Detect which cell encompasses the target text, then output its (x, y) center coordinate. 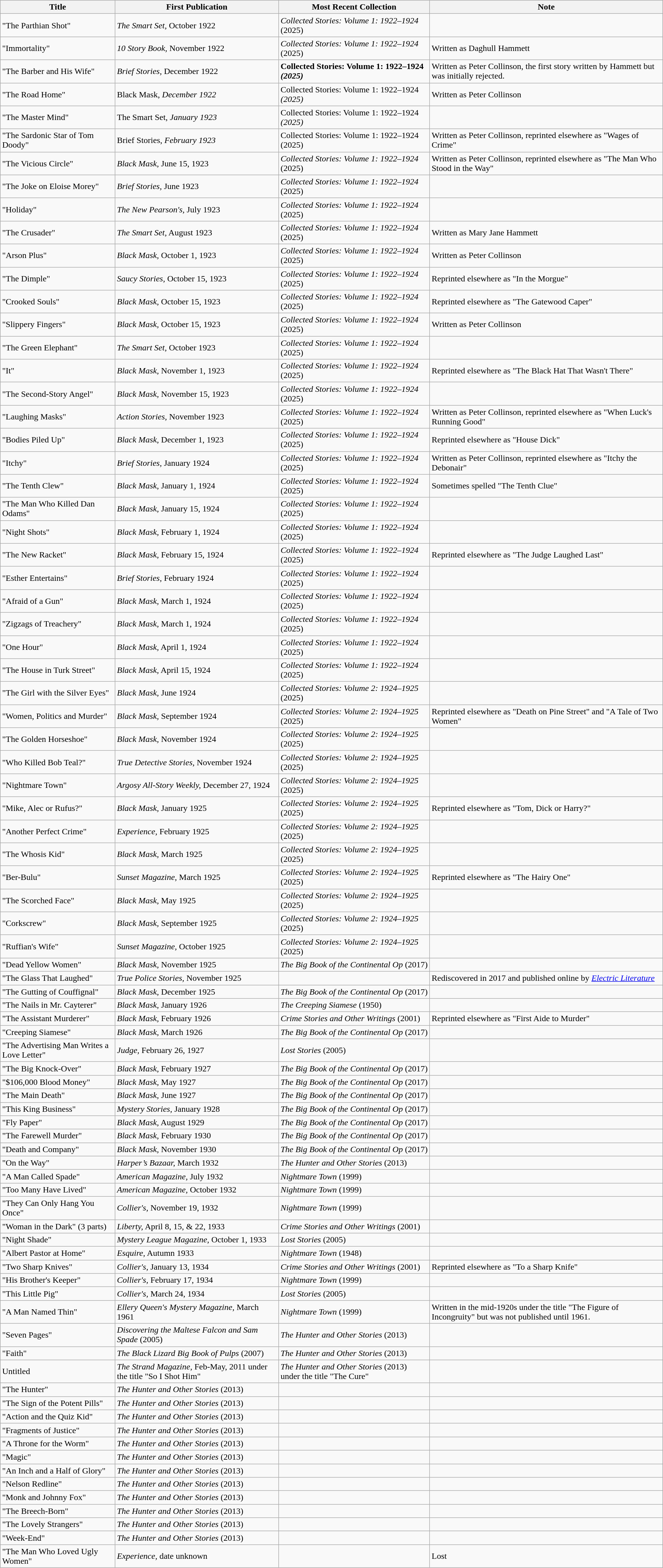
Black Mask, December 1, 1923 (197, 440)
"Bodies Piled Up" (58, 440)
"Seven Pages" (58, 1335)
Black Mask, December 1925 (197, 991)
"Nightmare Town" (58, 785)
Lost (546, 1556)
Note (546, 7)
"Ber-Bulu" (58, 877)
"Woman in the Dark" (3 parts) (58, 1226)
Judge, February 26, 1927 (197, 1051)
Black Mask, January 1, 1924 (197, 486)
Sunset Magazine, October 1925 (197, 946)
"Laughing Masks" (58, 417)
Experience, February 1925 (197, 831)
The Smart Set, October 1923 (197, 348)
Sunset Magazine, March 1925 (197, 877)
True Detective Stories, November 1924 (197, 762)
Written as Peter Collinson, reprinted elsewhere as "Itchy the Debonair" (546, 463)
Written as Peter Collinson, reprinted elsewhere as "Wages of Crime" (546, 140)
Black Mask, November 1924 (197, 739)
Black Mask, March 1926 (197, 1032)
Brief Stories, December 1922 (197, 71)
Reprinted elsewhere as "House Dick" (546, 440)
Black Mask, April 15, 1924 (197, 670)
"Fly Paper" (58, 1122)
"Monk and Johnny Fox" (58, 1498)
Written as Daghull Hammett (546, 48)
Written in the mid-1920s under the title "The Figure of Incongruity" but was not published until 1961. (546, 1312)
"The Gutting of Couffignal" (58, 991)
The Creeping Siamese (1950) (354, 1005)
"The Whosis Kid" (58, 854)
"A Man Called Spade" (58, 1176)
"Magic" (58, 1457)
"Night Shots" (58, 532)
"The Hunter" (58, 1390)
Reprinted elsewhere as "The Black Hat That Wasn't There" (546, 371)
Reprinted elsewhere as "In the Morgue" (546, 278)
American Magazine, October 1932 (197, 1190)
"Crooked Souls" (58, 302)
Black Mask, March 1925 (197, 854)
Black Mask, February 1926 (197, 1019)
"Another Perfect Crime" (58, 831)
"The Assistant Murderer" (58, 1019)
Black Mask, May 1925 (197, 900)
Rediscovered in 2017 and published online by Electric Literature (546, 978)
Sometimes spelled "The Tenth Clue" (546, 486)
"An Inch and a Half of Glory" (58, 1471)
"Dead Yellow Women" (58, 965)
"The Big Knock-Over" (58, 1069)
"The Vicious Circle" (58, 164)
Collier's, January 13, 1934 (197, 1267)
"The Scorched Face" (58, 900)
Collier's, November 19, 1932 (197, 1208)
"The Advertising Man Writes a Love Letter" (58, 1051)
"Creeping Siamese" (58, 1032)
Most Recent Collection (354, 7)
"The Dimple" (58, 278)
Title (58, 7)
Black Mask, June 1927 (197, 1095)
"The Tenth Clew" (58, 486)
Esquire, Autumn 1933 (197, 1253)
Black Mask, February 1930 (197, 1136)
Reprinted elsewhere as "To a Sharp Knife" (546, 1267)
"The Road Home" (58, 94)
"Women, Politics and Murder" (58, 716)
"Holiday" (58, 210)
"On the Way" (58, 1163)
Black Mask, April 1, 1924 (197, 647)
Reprinted elsewhere as "The Judge Laughed Last" (546, 555)
The Smart Set, October 1922 (197, 25)
Written as Peter Collinson, reprinted elsewhere as "When Luck's Running Good" (546, 417)
"Arson Plus" (58, 256)
Brief Stories, June 1923 (197, 186)
"Itchy" (58, 463)
"The Man Who Killed Dan Odams" (58, 509)
Written as Peter Collinson, the first story written by Hammett but was initially rejected. (546, 71)
Black Mask, October 1, 1923 (197, 256)
Experience, date unknown (197, 1556)
"Action and the Quiz Kid" (58, 1417)
"The Second-Story Angel" (58, 394)
"Ruffian's Wife" (58, 946)
Black Mask, June 15, 1923 (197, 164)
Discovering the Maltese Falcon and Sam Spade (2005) (197, 1335)
Black Mask, May 1927 (197, 1082)
"A Man Named Thin" (58, 1312)
"Fragments of Justice" (58, 1430)
"Two Sharp Knives" (58, 1267)
The Hunter and Other Stories (2013) under the title "The Cure" (354, 1371)
Reprinted elsewhere as "Tom, Dick or Harry?" (546, 808)
10 Story Book, November 1922 (197, 48)
"$106,000 Blood Money" (58, 1082)
The Strand Magazine, Feb-May, 2011 under the title "So I Shot Him" (197, 1371)
"The Farewell Murder" (58, 1136)
"The Joke on Eloise Morey" (58, 186)
Collier's, February 17, 1934 (197, 1280)
Black Mask, September 1925 (197, 923)
"The Sign of the Potent Pills" (58, 1403)
"Too Many Have Lived" (58, 1190)
Harper’s Bazaar, March 1932 (197, 1163)
"The Nails in Mr. Cayterer" (58, 1005)
"Slippery Fingers" (58, 325)
Black Mask, February 1, 1924 (197, 532)
"The Girl with the Silver Eyes" (58, 693)
Untitled (58, 1371)
"Mike, Alec or Rufus?" (58, 808)
"One Hour" (58, 647)
"The Glass That Laughed" (58, 978)
"Nelson Redline" (58, 1484)
"It" (58, 371)
"Death and Company" (58, 1149)
Black Mask, June 1924 (197, 693)
Brief Stories, January 1924 (197, 463)
"They Can Only Hang You Once" (58, 1208)
"Esther Entertains" (58, 578)
True Police Stories, November 1925 (197, 978)
Ellery Queen's Mystery Magazine, March 1961 (197, 1312)
"The Main Death" (58, 1095)
"The Parthian Shot" (58, 25)
Black Mask, August 1929 (197, 1122)
Black Mask, February 1927 (197, 1069)
Black Mask, November 15, 1923 (197, 394)
"The Lovely Strangers" (58, 1524)
The Black Lizard Big Book of Pulps (2007) (197, 1353)
Black Mask, November 1, 1923 (197, 371)
"The Barber and His Wife" (58, 71)
The New Pearson's, July 1923 (197, 210)
The Smart Set, January 1923 (197, 118)
Black Mask, September 1924 (197, 716)
"Zigzags of Treachery" (58, 624)
"Night Shade" (58, 1240)
"Week-End" (58, 1538)
Reprinted elsewhere as "Death on Pine Street" and "A Tale of Two Women" (546, 716)
"Faith" (58, 1353)
First Publication (197, 7)
Collier's, March 24, 1934 (197, 1294)
Saucy Stories, October 15, 1923 (197, 278)
Mystery League Magazine, October 1, 1933 (197, 1240)
Black Mask, February 15, 1924 (197, 555)
Argosy All-Story Weekly, December 27, 1924 (197, 785)
"This Little Pig" (58, 1294)
"The New Racket" (58, 555)
"This King Business" (58, 1109)
"Immortality" (58, 48)
Brief Stories, February 1924 (197, 578)
"The Man Who Loved Ugly Women" (58, 1556)
"His Brother's Keeper" (58, 1280)
Black Mask, November 1930 (197, 1149)
Written as Mary Jane Hammett (546, 232)
Black Mask, January 1925 (197, 808)
Mystery Stories, January 1928 (197, 1109)
Black Mask, December 1922 (197, 94)
"The Green Elephant" (58, 348)
Brief Stories, February 1923 (197, 140)
"A Throne for the Worm" (58, 1443)
Liberty, April 8, 15, & 22, 1933 (197, 1226)
American Magazine, July 1932 (197, 1176)
"Who Killed Bob Teal?" (58, 762)
"Albert Pastor at Home" (58, 1253)
"Corkscrew" (58, 923)
Nightmare Town (1948) (354, 1253)
Reprinted elsewhere as "First Aide to Murder" (546, 1019)
The Smart Set, August 1923 (197, 232)
"The Master Mind" (58, 118)
"Afraid of a Gun" (58, 601)
"The House in Turk Street" (58, 670)
Reprinted elsewhere as "The Gatewood Caper" (546, 302)
Black Mask, January 15, 1924 (197, 509)
Written as Peter Collinson, reprinted elsewhere as "The Man Who Stood in the Way" (546, 164)
"The Crusader" (58, 232)
Black Mask, November 1925 (197, 965)
Action Stories, November 1923 (197, 417)
"The Sardonic Star of Tom Doody" (58, 140)
"The Breech-Born" (58, 1511)
Black Mask, January 1926 (197, 1005)
"The Golden Horseshoe" (58, 739)
Reprinted elsewhere as "The Hairy One" (546, 877)
